Extract the [x, y] coordinate from the center of the cell holding the provided text.  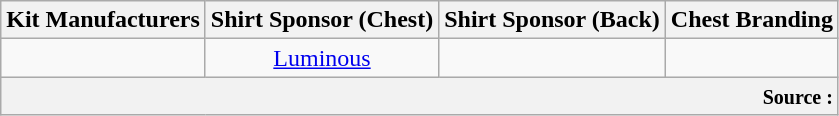
Chest Branding [752, 20]
Shirt Sponsor (Chest) [322, 20]
Kit Manufacturers [104, 20]
Source : [420, 96]
Shirt Sponsor (Back) [552, 20]
Luminous [322, 58]
